Find where the given text appears and provide that cell's center as [X, Y] coordinate. 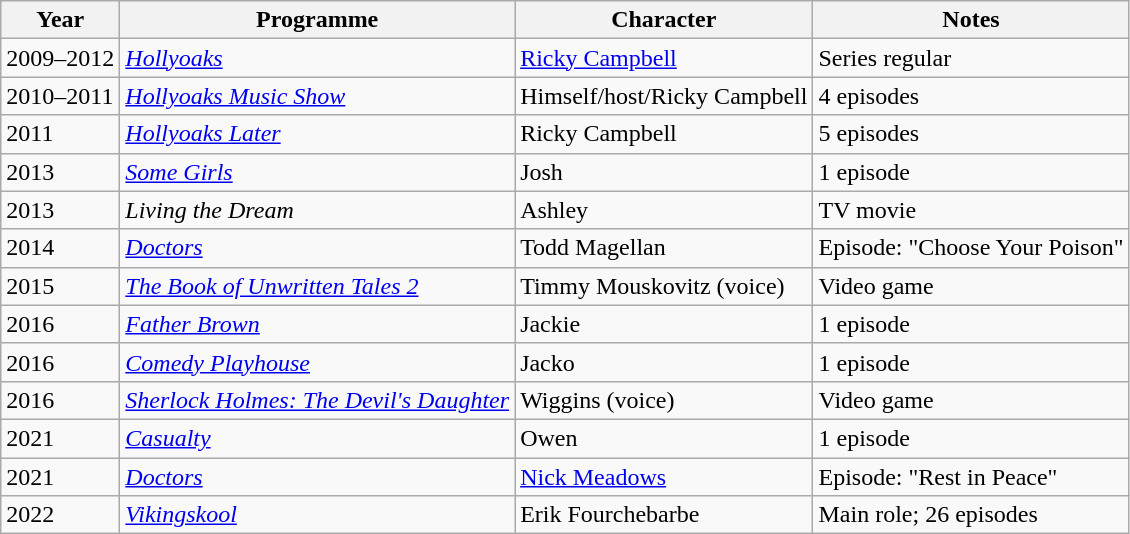
Hollyoaks Later [318, 134]
Erik Fourchebarbe [664, 515]
Josh [664, 172]
Father Brown [318, 324]
Ashley [664, 210]
TV movie [971, 210]
Notes [971, 20]
Series regular [971, 58]
4 episodes [971, 96]
Character [664, 20]
Timmy Mouskovitz (voice) [664, 286]
Programme [318, 20]
Comedy Playhouse [318, 362]
2011 [60, 134]
Episode: "Rest in Peace" [971, 477]
5 episodes [971, 134]
Himself/host/Ricky Campbell [664, 96]
Casualty [318, 438]
Wiggins (voice) [664, 400]
Episode: "Choose Your Poison" [971, 248]
Nick Meadows [664, 477]
Owen [664, 438]
2015 [60, 286]
Some Girls [318, 172]
2010–2011 [60, 96]
2022 [60, 515]
Hollyoaks [318, 58]
Todd Magellan [664, 248]
2014 [60, 248]
Vikingskool [318, 515]
Sherlock Holmes: The Devil's Daughter [318, 400]
Year [60, 20]
Main role; 26 episodes [971, 515]
Living the Dream [318, 210]
2009–2012 [60, 58]
Jackie [664, 324]
Hollyoaks Music Show [318, 96]
The Book of Unwritten Tales 2 [318, 286]
Jacko [664, 362]
